Return the (x, y) coordinate for the center point of the cell that contains the specified text.  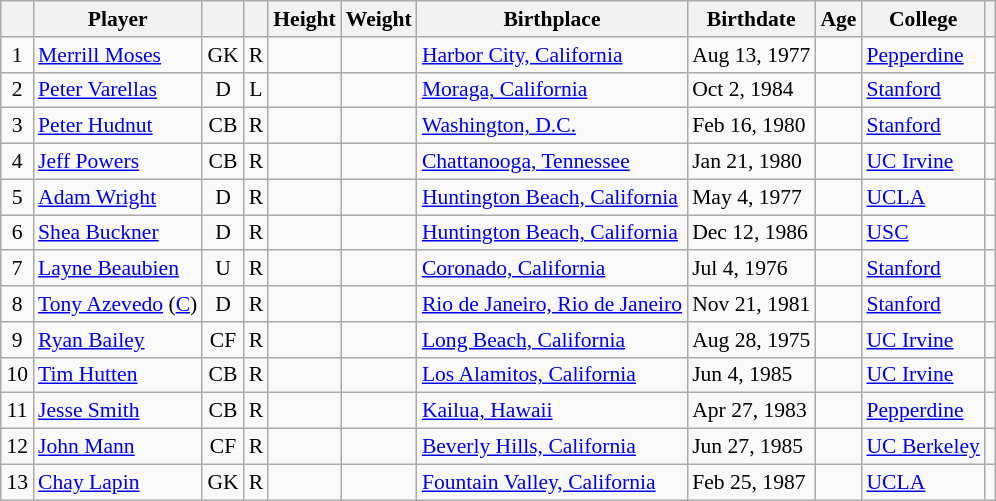
U (222, 269)
Coronado, California (552, 269)
Apr 27, 1983 (751, 411)
Peter Hudnut (118, 126)
7 (17, 269)
1 (17, 55)
Kailua, Hawaii (552, 411)
Peter Varellas (118, 90)
UC Berkeley (922, 447)
Nov 21, 1981 (751, 304)
Aug 28, 1975 (751, 340)
USC (922, 233)
9 (17, 340)
Player (118, 19)
John Mann (118, 447)
Feb 25, 1987 (751, 482)
Ryan Bailey (118, 340)
Shea Buckner (118, 233)
Long Beach, California (552, 340)
13 (17, 482)
Jan 21, 1980 (751, 162)
College (922, 19)
Rio de Janeiro, Rio de Janeiro (552, 304)
2 (17, 90)
Jun 27, 1985 (751, 447)
Adam Wright (118, 197)
Birthplace (552, 19)
Jul 4, 1976 (751, 269)
8 (17, 304)
Chay Lapin (118, 482)
Jeff Powers (118, 162)
5 (17, 197)
4 (17, 162)
Dec 12, 1986 (751, 233)
Harbor City, California (552, 55)
Feb 16, 1980 (751, 126)
Beverly Hills, California (552, 447)
Aug 13, 1977 (751, 55)
Birthdate (751, 19)
Age (838, 19)
Los Alamitos, California (552, 375)
Moraga, California (552, 90)
Chattanooga, Tennessee (552, 162)
May 4, 1977 (751, 197)
Tim Hutten (118, 375)
Tony Azevedo (C) (118, 304)
6 (17, 233)
Height (304, 19)
10 (17, 375)
Oct 2, 1984 (751, 90)
Jesse Smith (118, 411)
Jun 4, 1985 (751, 375)
3 (17, 126)
Weight (379, 19)
11 (17, 411)
L (256, 90)
Layne Beaubien (118, 269)
Fountain Valley, California (552, 482)
12 (17, 447)
Washington, D.C. (552, 126)
Merrill Moses (118, 55)
